Extract the (X, Y) coordinate from the center of the cell holding the provided text.  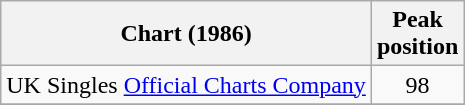
98 (417, 85)
UK Singles Official Charts Company (186, 85)
Chart (1986) (186, 34)
Peakposition (417, 34)
